From the cell containing the given text, extract its center point as (X, Y) coordinate. 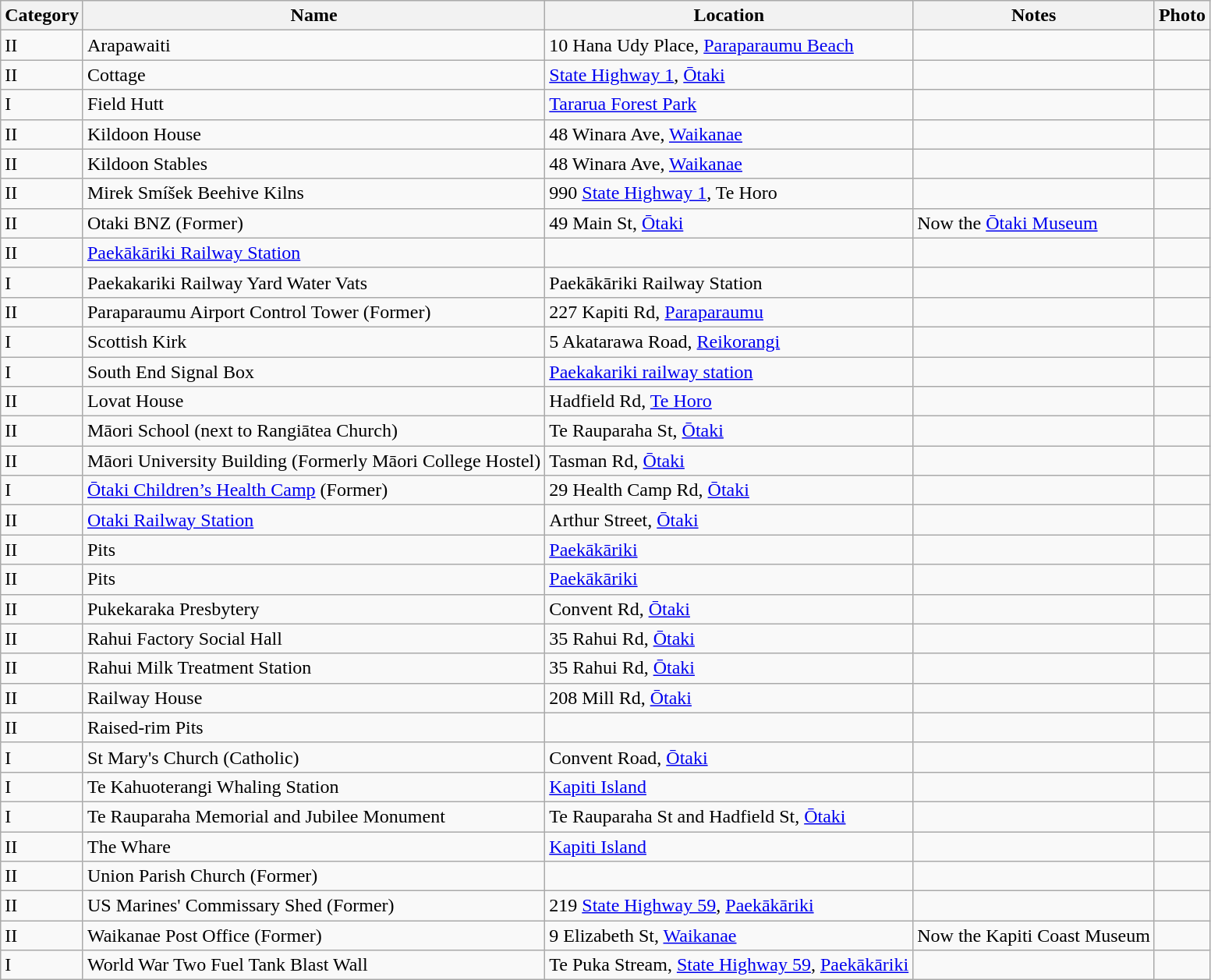
Convent Road, Ōtaki (729, 757)
227 Kapiti Rd, Paraparaumu (729, 312)
Name (313, 16)
Union Parish Church (Former) (313, 876)
Te Rauparaha St and Hadfield St, Ōtaki (729, 816)
10 Hana Udy Place, Paraparaumu Beach (729, 45)
Te Rauparaha Memorial and Jubilee Monument (313, 816)
Kildoon House (313, 134)
Tararua Forest Park (729, 104)
29 Health Camp Rd, Ōtaki (729, 490)
5 Akatarawa Road, Reikorangi (729, 341)
Location (729, 16)
Kildoon Stables (313, 164)
Now the Kapiti Coast Museum (1034, 936)
Otaki BNZ (Former) (313, 223)
Pukekaraka Presbytery (313, 609)
US Marines' Commissary Shed (Former) (313, 906)
Notes (1034, 16)
Rahui Milk Treatment Station (313, 668)
Paekakariki Railway Yard Water Vats (313, 282)
Raised-rim Pits (313, 727)
208 Mill Rd, Ōtaki (729, 698)
Te Puka Stream, State Highway 59, Paekākāriki (729, 965)
990 State Highway 1, Te Horo (729, 193)
Scottish Kirk (313, 341)
9 Elizabeth St, Waikanae (729, 936)
Field Hutt (313, 104)
Otaki Railway Station (313, 520)
49 Main St, Ōtaki (729, 223)
Railway House (313, 698)
State Highway 1, Ōtaki (729, 75)
World War Two Fuel Tank Blast Wall (313, 965)
St Mary's Church (Catholic) (313, 757)
Convent Rd, Ōtaki (729, 609)
The Whare (313, 846)
Māori University Building (Formerly Māori College Hostel) (313, 461)
Cottage (313, 75)
Waikanae Post Office (Former) (313, 936)
219 State Highway 59, Paekākāriki (729, 906)
Mirek Smíšek Beehive Kilns (313, 193)
Now the Ōtaki Museum (1034, 223)
Category (42, 16)
Ōtaki Children’s Health Camp (Former) (313, 490)
Arapawaiti (313, 45)
Photo (1182, 16)
Māori School (next to Rangiātea Church) (313, 431)
South End Signal Box (313, 372)
Paekakariki railway station (729, 372)
Rahui Factory Social Hall (313, 639)
Te Rauparaha St, Ōtaki (729, 431)
Arthur Street, Ōtaki (729, 520)
Te Kahuoterangi Whaling Station (313, 787)
Hadfield Rd, Te Horo (729, 402)
Lovat House (313, 402)
Paraparaumu Airport Control Tower (Former) (313, 312)
Tasman Rd, Ōtaki (729, 461)
